From the cell containing the given text, extract its center point as [x, y] coordinate. 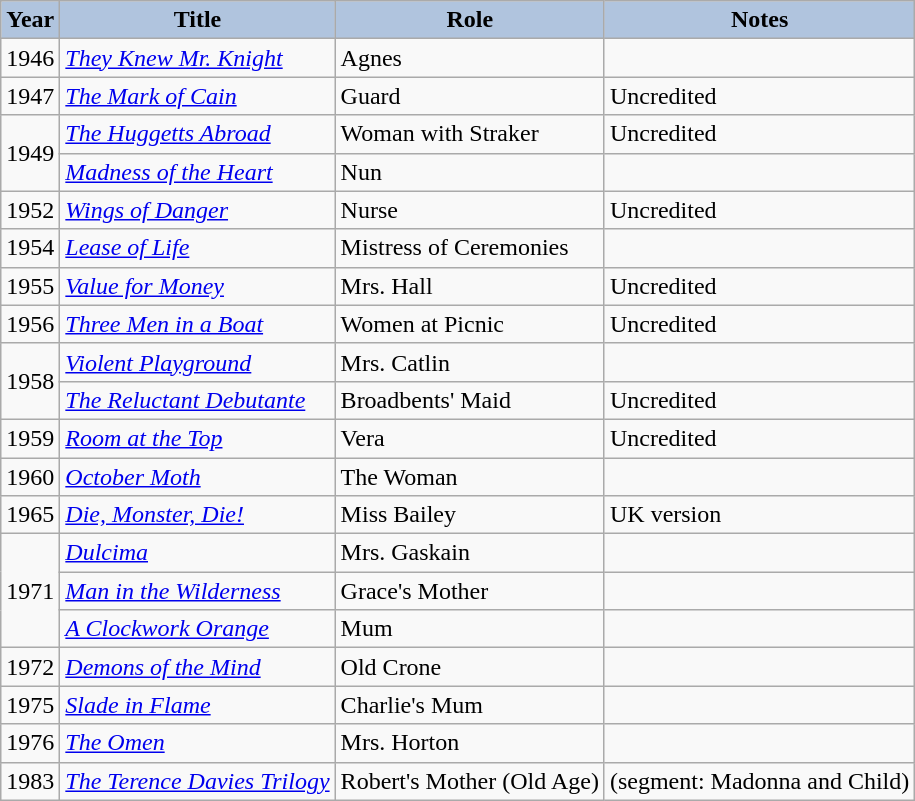
Women at Picnic [470, 324]
UK version [759, 515]
1965 [30, 515]
Die, Monster, Die! [198, 515]
Miss Bailey [470, 515]
1955 [30, 286]
1954 [30, 248]
Madness of the Heart [198, 172]
The Huggetts Abroad [198, 134]
Old Crone [470, 667]
Robert's Mother (Old Age) [470, 781]
1976 [30, 743]
A Clockwork Orange [198, 629]
Three Men in a Boat [198, 324]
Charlie's Mum [470, 705]
(segment: Madonna and Child) [759, 781]
1947 [30, 96]
The Terence Davies Trilogy [198, 781]
Mum [470, 629]
1971 [30, 591]
The Omen [198, 743]
1952 [30, 210]
Mistress of Ceremonies [470, 248]
Agnes [470, 58]
Mrs. Hall [470, 286]
1956 [30, 324]
They Knew Mr. Knight [198, 58]
Year [30, 20]
Title [198, 20]
Grace's Mother [470, 591]
1972 [30, 667]
Value for Money [198, 286]
Guard [470, 96]
Nurse [470, 210]
1949 [30, 153]
Mrs. Catlin [470, 362]
Nun [470, 172]
The Mark of Cain [198, 96]
Wings of Danger [198, 210]
Role [470, 20]
The Woman [470, 477]
Dulcima [198, 553]
Slade in Flame [198, 705]
The Reluctant Debutante [198, 400]
Room at the Top [198, 438]
1959 [30, 438]
Notes [759, 20]
1958 [30, 381]
1960 [30, 477]
Demons of the Mind [198, 667]
Lease of Life [198, 248]
Vera [470, 438]
Woman with Straker [470, 134]
1946 [30, 58]
1983 [30, 781]
October Moth [198, 477]
Mrs. Horton [470, 743]
Man in the Wilderness [198, 591]
1975 [30, 705]
Mrs. Gaskain [470, 553]
Violent Playground [198, 362]
Broadbents' Maid [470, 400]
